Extract the [X, Y] coordinate from the center of the cell holding the provided text.  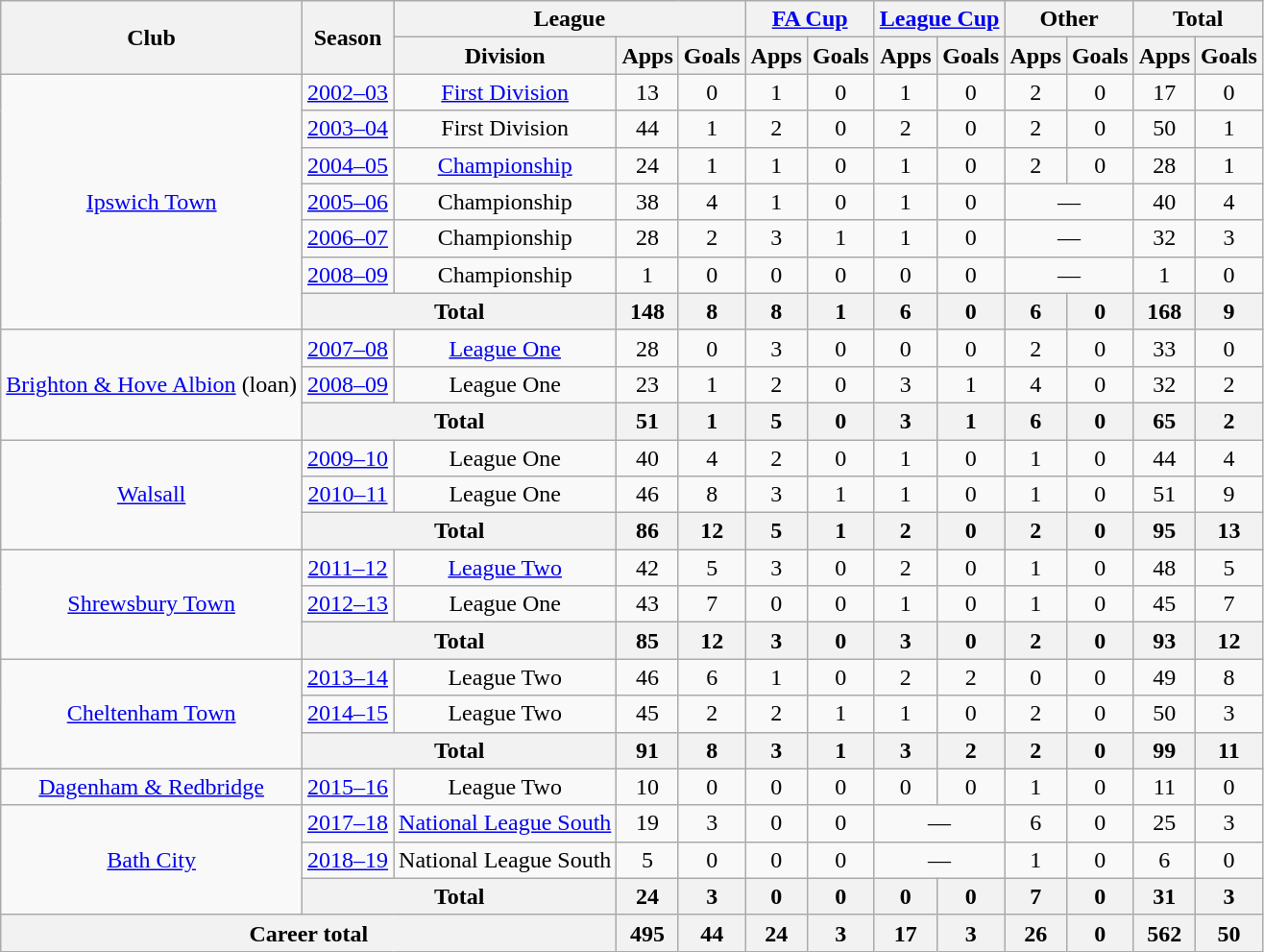
Other [1069, 19]
25 [1164, 823]
Cheltenham Town [152, 714]
Brighton & Hove Albion (loan) [152, 384]
23 [647, 384]
Season [348, 37]
91 [647, 750]
49 [1164, 677]
2017–18 [348, 823]
19 [647, 823]
65 [1164, 421]
Career total [309, 933]
2014–15 [348, 714]
85 [647, 641]
Ipswich Town [152, 202]
2013–14 [348, 677]
2004–05 [348, 165]
Division [505, 56]
Shrewsbury Town [152, 604]
33 [1164, 348]
2012–13 [348, 604]
2005–06 [348, 202]
2009–10 [348, 458]
2003–04 [348, 129]
2010–11 [348, 495]
2015–16 [348, 787]
562 [1164, 933]
2007–08 [348, 348]
99 [1164, 750]
2002–03 [348, 92]
2018–19 [348, 860]
10 [647, 787]
31 [1164, 896]
48 [1164, 568]
86 [647, 531]
95 [1164, 531]
148 [647, 311]
2006–07 [348, 238]
2011–12 [348, 568]
Club [152, 37]
Bath City [152, 860]
26 [1035, 933]
42 [647, 568]
FA Cup [810, 19]
League [571, 19]
43 [647, 604]
93 [1164, 641]
168 [1164, 311]
Dagenham & Redbridge [152, 787]
38 [647, 202]
495 [647, 933]
League Cup [939, 19]
Walsall [152, 495]
